From the cell containing the given text, extract its center point as (x, y) coordinate. 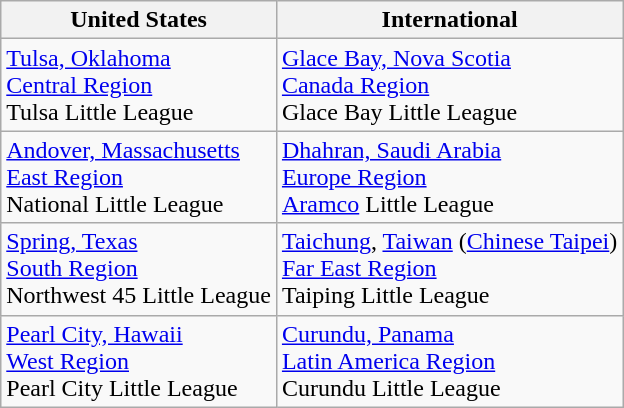
Glace Bay, Nova Scotia Canada RegionGlace Bay Little League (449, 85)
International (449, 20)
Spring, TexasSouth RegionNorthwest 45 Little League (139, 269)
Pearl City, HawaiiWest RegionPearl City Little League (139, 361)
Andover, MassachusettsEast RegionNational Little League (139, 177)
Curundu, PanamaLatin America RegionCurundu Little League (449, 361)
Tulsa, OklahomaCentral RegionTulsa Little League (139, 85)
Dhahran, Saudi ArabiaEurope RegionAramco Little League (449, 177)
Taichung, Taiwan (Chinese Taipei)Far East RegionTaiping Little League (449, 269)
United States (139, 20)
